Locate the cell with the specified text and output its (x, y) center coordinate. 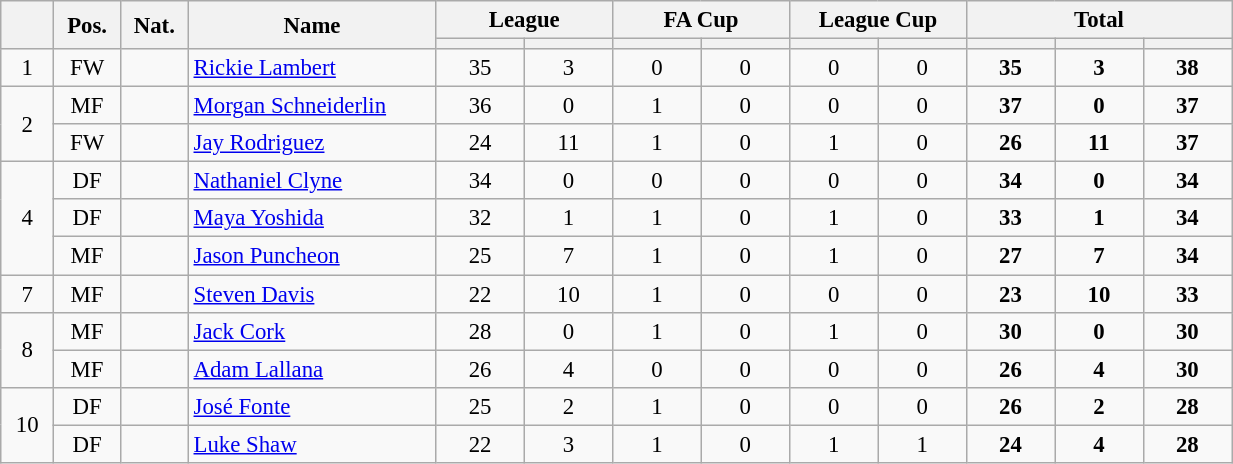
Total (1098, 20)
23 (1010, 294)
League Cup (878, 20)
José Fonte (312, 406)
Luke Shaw (312, 444)
27 (1010, 256)
Nathaniel Clyne (312, 181)
Adam Lallana (312, 369)
Jay Rodriguez (312, 143)
League (524, 20)
8 (28, 350)
Jack Cork (312, 331)
Rickie Lambert (312, 68)
FA Cup (702, 20)
Nat. (154, 25)
36 (480, 106)
Pos. (88, 25)
Jason Puncheon (312, 256)
Morgan Schneiderlin (312, 106)
Name (312, 25)
Maya Yoshida (312, 219)
38 (1188, 68)
Steven Davis (312, 294)
32 (480, 219)
